Return the (X, Y) coordinate for the center point of the cell that contains the specified text.  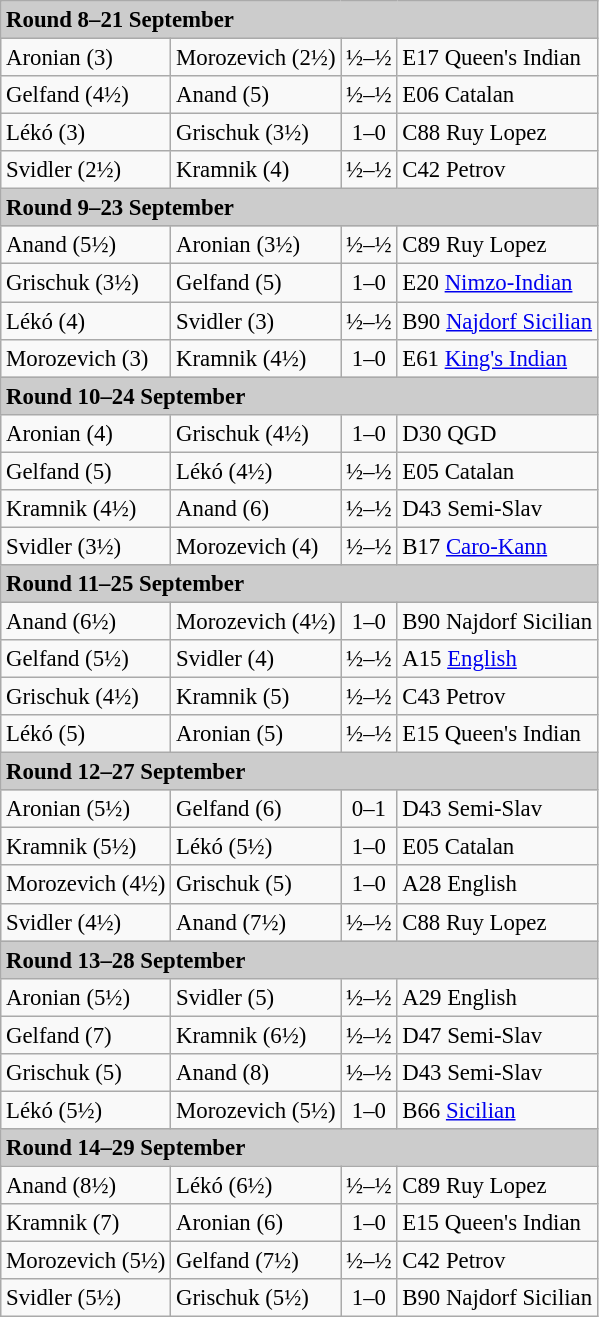
Lékó (4½) (256, 471)
Lékó (5) (86, 734)
Kramnik (5½) (86, 847)
E17 Queen's Indian (497, 58)
Kramnik (6½) (256, 1035)
Gelfand (7½) (256, 1261)
Aronian (3) (86, 58)
Morozevich (4) (256, 546)
Svidler (4½) (86, 922)
Anand (7½) (256, 922)
Round 8–21 September (300, 20)
Gelfand (5½) (86, 659)
Morozevich (3) (86, 358)
B66 Sicilian (497, 1110)
B17 Caro-Kann (497, 546)
Aronian (3½) (256, 245)
Svidler (2½) (86, 170)
E61 King's Indian (497, 358)
A29 English (497, 997)
C43 Petrov (497, 697)
Grischuk (5½) (256, 1298)
Aronian (6) (256, 1223)
Morozevich (2½) (256, 58)
E20 Nimzo-Indian (497, 283)
Round 14–29 September (300, 1148)
Svidler (3½) (86, 546)
Aronian (4) (86, 433)
Round 13–28 September (300, 960)
D47 Semi-Slav (497, 1035)
A28 English (497, 885)
Anand (8) (256, 1073)
Round 12–27 September (300, 772)
Lékó (6½) (256, 1185)
Lékó (3) (86, 133)
Svidler (4) (256, 659)
Gelfand (7) (86, 1035)
Round 9–23 September (300, 208)
Kramnik (5) (256, 697)
Anand (5½) (86, 245)
Anand (6½) (86, 621)
Svidler (5½) (86, 1298)
Anand (6) (256, 509)
Anand (8½) (86, 1185)
Aronian (5) (256, 734)
E06 Catalan (497, 95)
D30 QGD (497, 433)
Round 10–24 September (300, 396)
Anand (5) (256, 95)
Round 11–25 September (300, 584)
Svidler (3) (256, 321)
Gelfand (4½) (86, 95)
Svidler (5) (256, 997)
Kramnik (4) (256, 170)
Kramnik (7) (86, 1223)
A15 English (497, 659)
Lékó (4) (86, 321)
0–1 (369, 809)
Gelfand (6) (256, 809)
